Extract the [X, Y] coordinate from the center of the cell holding the provided text.  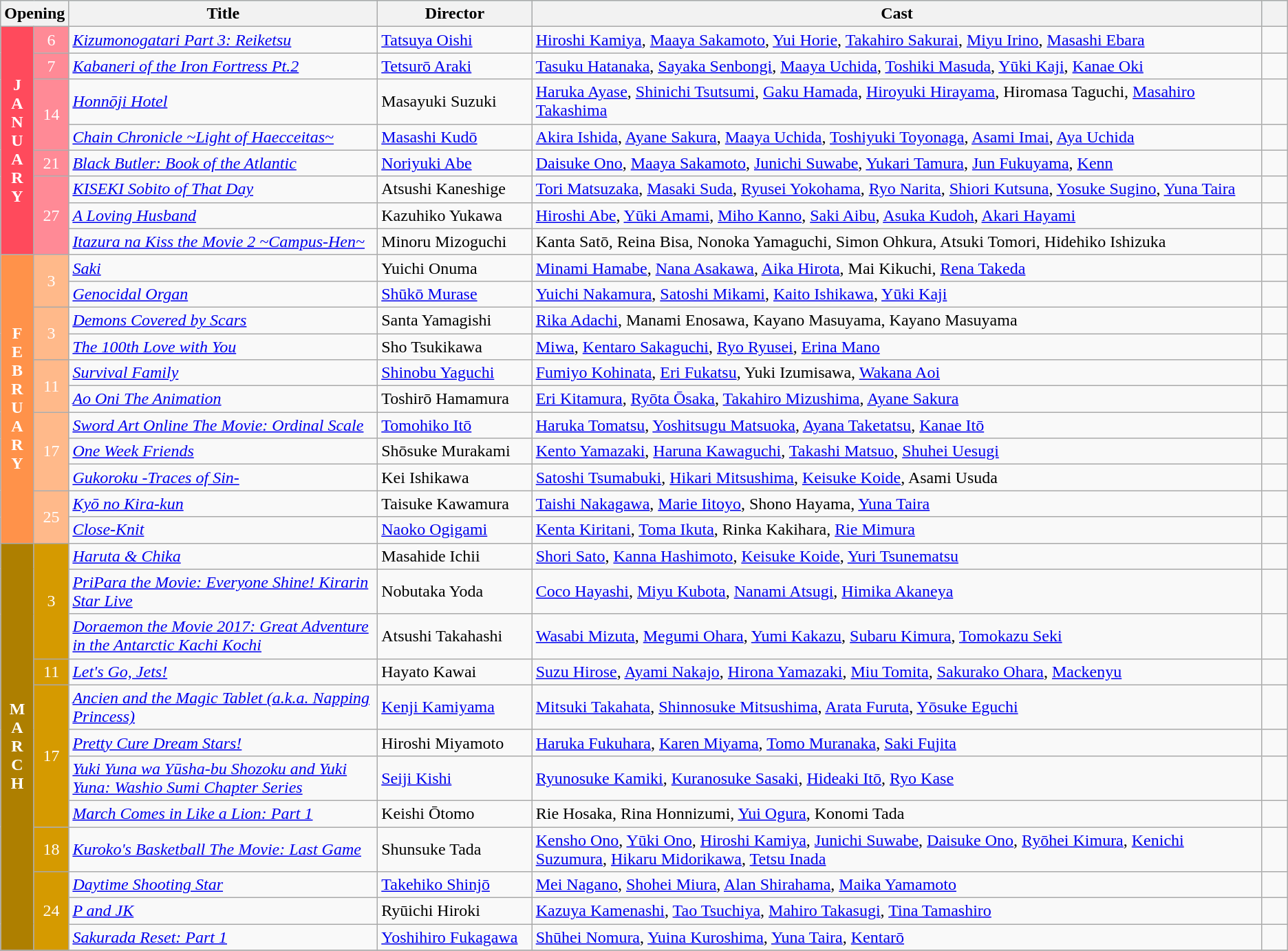
24 [51, 911]
Kensho Ono, Yūki Ono, Hiroshi Kamiya, Junichi Suwabe, Daisuke Ono, Ryōhei Kimura, Kenichi Suzumura, Hikaru Midorikawa, Tetsu Inada [897, 849]
Rie Hosaka, Rina Honnizumi, Yui Ogura, Konomi Tada [897, 813]
Haruka Ayase, Shinichi Tsutsumi, Gaku Hamada, Hiroyuki Hirayama, Hiromasa Taguchi, Masahiro Takashima [897, 102]
Kenta Kiritani, Toma Ikuta, Rinka Kakihara, Rie Mimura [897, 530]
27 [51, 215]
Director [455, 14]
Seiji Kishi [455, 778]
Atsushi Kaneshige [455, 189]
Daisuke Ono, Maaya Sakamoto, Junichi Suwabe, Yukari Tamura, Jun Fukuyama, Kenn [897, 163]
Mitsuki Takahata, Shinnosuke Mitsushima, Arata Furuta, Yōsuke Eguchi [897, 707]
Shinobu Yaguchi [455, 373]
Noriyuki Abe [455, 163]
Kei Ishikawa [455, 478]
Masashi Kudō [455, 137]
14 [51, 114]
Yuki Yuna wa Yūsha-bu Shozoku and Yuki Yuna: Washio Sumi Chapter Series [223, 778]
Rika Adachi, Manami Enosawa, Kayano Masuyama, Kayano Masuyama [897, 320]
Kyō no Kira-kun [223, 504]
Santa Yamagishi [455, 320]
Masahide Ichii [455, 556]
Eri Kitamura, Ryōta Ōsaka, Takahiro Mizushima, Ayane Sakura [897, 399]
Tori Matsuzaka, Masaki Suda, Ryusei Yokohama, Ryo Narita, Shiori Kutsuna, Yosuke Sugino, Yuna Taira [897, 189]
Kanta Satō, Reina Bisa, Nonoka Yamaguchi, Simon Ohkura, Atsuki Tomori, Hidehiko Ishizuka [897, 242]
Title [223, 14]
Sakurada Reset: Part 1 [223, 937]
Shunsuke Tada [455, 849]
Yuichi Nakamura, Satoshi Mikami, Kaito Ishikawa, Yūki Kaji [897, 294]
Satoshi Tsumabuki, Hikari Mitsushima, Keisuke Koide, Asami Usuda [897, 478]
25 [51, 517]
March Comes in Like a Lion: Part 1 [223, 813]
Taisuke Kawamura [455, 504]
Fumiyo Kohinata, Eri Fukatsu, Yuki Izumisawa, Wakana Aoi [897, 373]
6 [51, 40]
Haruka Fukuhara, Karen Miyama, Tomo Muranaka, Saki Fujita [897, 742]
Demons Covered by Scars [223, 320]
Suzu Hirose, Ayami Nakajo, Hirona Yamazaki, Miu Tomita, Sakurako Ohara, Mackenyu [897, 672]
Shūhei Nomura, Yuina Kuroshima, Yuna Taira, Kentarō [897, 937]
Hiroshi Miyamoto [455, 742]
Coco Hayashi, Miyu Kubota, Nanami Atsugi, Himika Akaneya [897, 592]
One Week Friends [223, 451]
Kenji Kamiyama [455, 707]
Nobutaka Yoda [455, 592]
Chain Chronicle ~Light of Haecceitas~ [223, 137]
Kuroko's Basketball The Movie: Last Game [223, 849]
Kazuhiko Yukawa [455, 215]
Tasuku Hatanaka, Sayaka Senbongi, Maaya Uchida, Toshiki Masuda, Yūki Kaji, Kanae Oki [897, 66]
Yuichi Onuma [455, 268]
Gukoroku -Traces of Sin- [223, 478]
JANUARY [18, 141]
Tetsurō Araki [455, 66]
Genocidal Organ [223, 294]
FEBRUARY [18, 399]
7 [51, 66]
Keishi Ōtomo [455, 813]
Hayato Kawai [455, 672]
Haruta & Chika [223, 556]
Sword Art Online The Movie: Ordinal Scale [223, 425]
Shori Sato, Kanna Hashimoto, Keisuke Koide, Yuri Tsunematsu [897, 556]
MARCH [18, 747]
21 [51, 163]
Minoru Mizoguchi [455, 242]
Doraemon the Movie 2017: Great Adventure in the Antarctic Kachi Kochi [223, 636]
Tatsuya Oishi [455, 40]
Ryūichi Hiroki [455, 911]
Taishi Nakagawa, Marie Iitoyo, Shono Hayama, Yuna Taira [897, 504]
Shūkō Murase [455, 294]
Saki [223, 268]
Wasabi Mizuta, Megumi Ohara, Yumi Kakazu, Subaru Kimura, Tomokazu Seki [897, 636]
18 [51, 849]
Let's Go, Jets! [223, 672]
Mei Nagano, Shohei Miura, Alan Shirahama, Maika Yamamoto [897, 885]
Minami Hamabe, Nana Asakawa, Aika Hirota, Mai Kikuchi, Rena Takeda [897, 268]
Shōsuke Murakami [455, 451]
Ancien and the Magic Tablet (a.k.a. Napping Princess) [223, 707]
Haruka Tomatsu, Yoshitsugu Matsuoka, Ayana Taketatsu, Kanae Itō [897, 425]
Ao Oni The Animation [223, 399]
Tomohiko Itō [455, 425]
Hiroshi Abe, Yūki Amami, Miho Kanno, Saki Aibu, Asuka Kudoh, Akari Hayami [897, 215]
KISEKI Sobito of That Day [223, 189]
Pretty Cure Dream Stars! [223, 742]
Ryunosuke Kamiki, Kuranosuke Sasaki, Hideaki Itō, Ryo Kase [897, 778]
Yoshihiro Fukagawa [455, 937]
Honnōji Hotel [223, 102]
P and JK [223, 911]
The 100th Love with You [223, 346]
PriPara the Movie: Everyone Shine! Kirarin Star Live [223, 592]
Naoko Ogigami [455, 530]
Survival Family [223, 373]
Masayuki Suzuki [455, 102]
Akira Ishida, Ayane Sakura, Maaya Uchida, Toshiyuki Toyonaga, Asami Imai, Aya Uchida [897, 137]
Daytime Shooting Star [223, 885]
Miwa, Kentaro Sakaguchi, Ryo Ryusei, Erina Mano [897, 346]
Cast [897, 14]
Toshirō Hamamura [455, 399]
Kizumonogatari Part 3: Reiketsu [223, 40]
Atsushi Takahashi [455, 636]
Itazura na Kiss the Movie 2 ~Campus-Hen~ [223, 242]
Kento Yamazaki, Haruna Kawaguchi, Takashi Matsuo, Shuhei Uesugi [897, 451]
Hiroshi Kamiya, Maaya Sakamoto, Yui Horie, Takahiro Sakurai, Miyu Irino, Masashi Ebara [897, 40]
A Loving Husband [223, 215]
Kazuya Kamenashi, Tao Tsuchiya, Mahiro Takasugi, Tina Tamashiro [897, 911]
Close-Knit [223, 530]
Opening [34, 14]
Kabaneri of the Iron Fortress Pt.2 [223, 66]
Sho Tsukikawa [455, 346]
Black Butler: Book of the Atlantic [223, 163]
Takehiko Shinjō [455, 885]
